Extract the (X, Y) coordinate from the center of the cell holding the provided text.  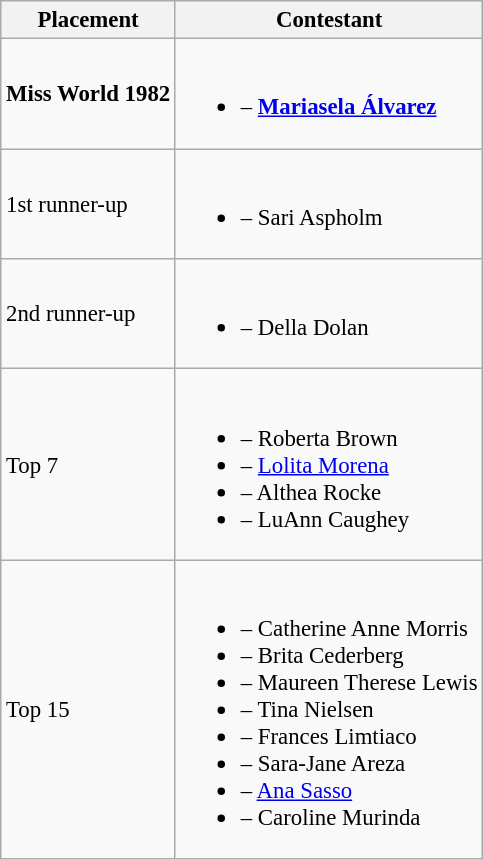
Contestant (328, 20)
2nd runner-up (88, 314)
– Mariasela Álvarez (328, 94)
– Sari Aspholm (328, 204)
Top 15 (88, 710)
Top 7 (88, 464)
1st runner-up (88, 204)
– Roberta Brown – Lolita Morena – Althea Rocke – LuAnn Caughey (328, 464)
Placement (88, 20)
– Della Dolan (328, 314)
Miss World 1982 (88, 94)
– Catherine Anne Morris – Brita Cederberg – Maureen Therese Lewis – Tina Nielsen – Frances Limtiaco – Sara-Jane Areza – Ana Sasso – Caroline Murinda (328, 710)
